Find where the given text appears and provide that cell's center as (x, y) coordinate. 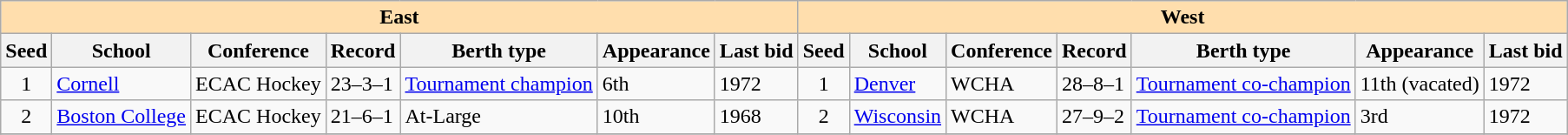
Boston College (122, 117)
Cornell (122, 84)
Tournament champion (498, 84)
Wisconsin (898, 117)
West (1183, 17)
21–6–1 (363, 117)
3rd (1420, 117)
6th (656, 84)
East (399, 17)
At-Large (498, 117)
28–8–1 (1095, 84)
11th (vacated) (1420, 84)
1968 (756, 117)
27–9–2 (1095, 117)
10th (656, 117)
23–3–1 (363, 84)
Denver (898, 84)
